Output the (x, y) coordinate of the center of the cell containing the given text.  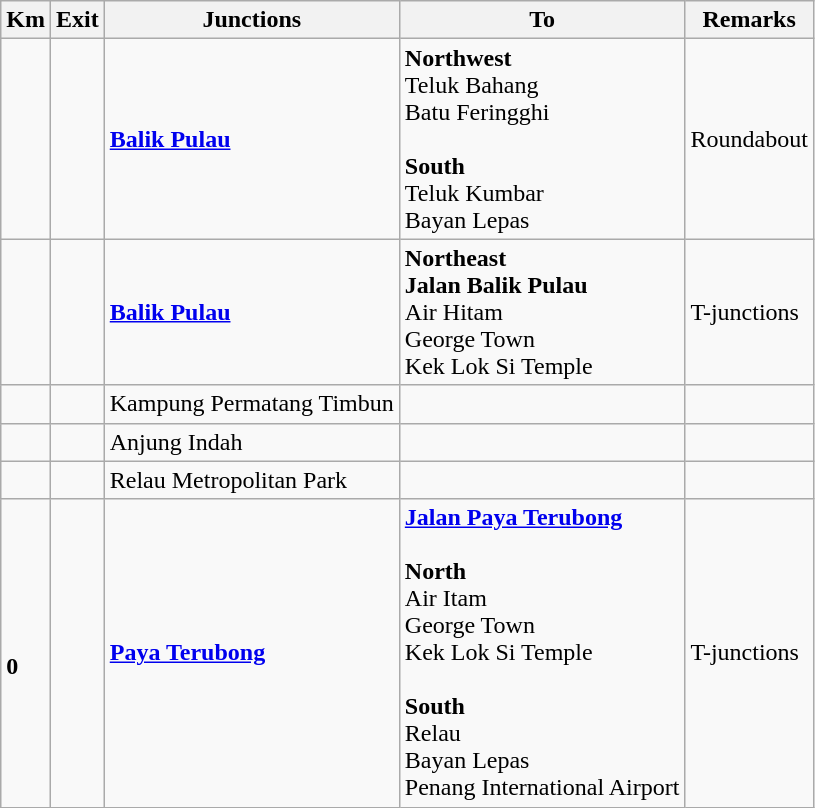
Relau Metropolitan Park (252, 480)
To (542, 20)
Junctions (252, 20)
Northwest Teluk Bahang Batu FeringghiSouth Teluk Kumbar Bayan Lepas (542, 139)
Km (26, 20)
NortheastJalan Balik PulauAir HitamGeorge TownKek Lok Si Temple (542, 312)
Kampung Permatang Timbun (252, 404)
Paya Terubong (252, 653)
Exit (77, 20)
0 (26, 653)
Remarks (749, 20)
Anjung Indah (252, 442)
Roundabout (749, 139)
Jalan Paya TerubongNorthAir ItamGeorge TownKek Lok Si TempleSouthRelauBayan LepasPenang International Airport (542, 653)
